From the cell containing the given text, extract its center point as (x, y) coordinate. 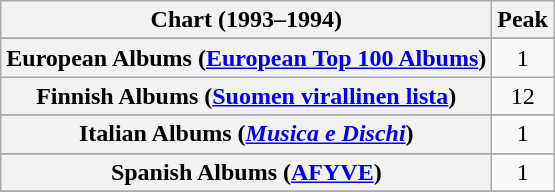
Chart (1993–1994) (246, 20)
12 (523, 96)
European Albums (European Top 100 Albums) (246, 58)
Italian Albums (Musica e Dischi) (246, 134)
Peak (523, 20)
Finnish Albums (Suomen virallinen lista) (246, 96)
Spanish Albums (AFYVE) (246, 172)
